Determine the [X, Y] coordinate at the center of the cell enclosing the given text.  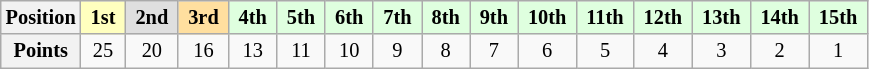
16 [203, 51]
3rd [203, 17]
Points [41, 51]
8th [446, 17]
4th [253, 17]
13 [253, 51]
2nd [152, 17]
1 [838, 51]
14th [779, 17]
10 [349, 51]
11 [301, 51]
9th [494, 17]
5th [301, 17]
10th [547, 17]
6th [349, 17]
12th [663, 17]
13th [721, 17]
6 [547, 51]
3 [721, 51]
Position [41, 17]
2 [779, 51]
25 [104, 51]
11th [604, 17]
4 [663, 51]
9 [397, 51]
7 [494, 51]
1st [104, 17]
20 [152, 51]
7th [397, 17]
8 [446, 51]
15th [838, 17]
5 [604, 51]
